Locate the cell with the specified text and output its [X, Y] center coordinate. 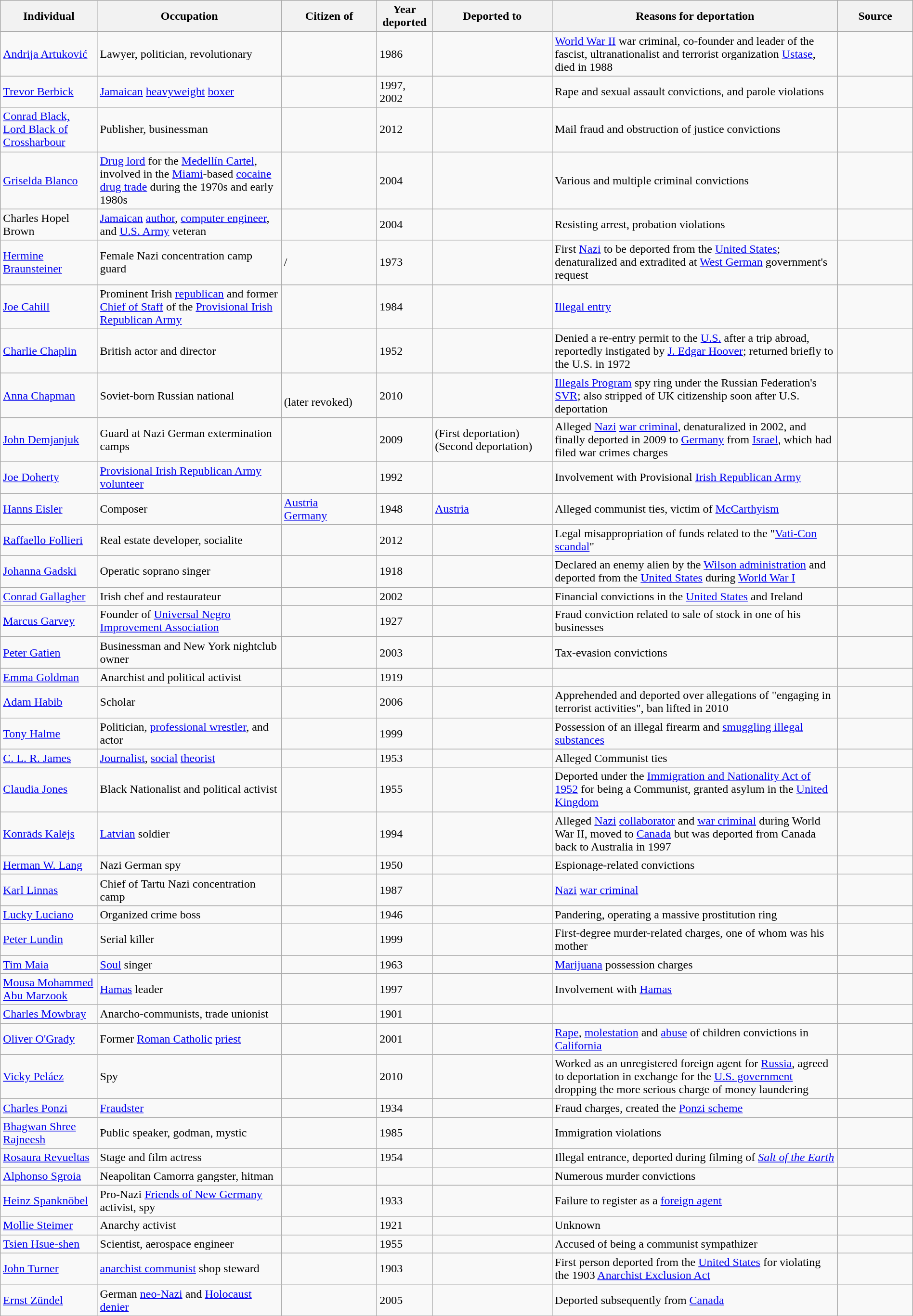
Guard at Nazi German extermination camps [189, 439]
Johanna Gadski [49, 572]
Occupation [189, 16]
Anarcho-communists, trade unionist [189, 1014]
Adam Habib [49, 702]
Rape and sexual assault convictions, and parole violations [695, 91]
Anna Chapman [49, 395]
Involvement with Hamas [695, 990]
Alleged Communist ties [695, 758]
1997, 2002 [404, 91]
Fraud charges, created the Ponzi scheme [695, 1108]
Deported to [492, 16]
German neo-Nazi and Holocaust denier [189, 1300]
1985 [404, 1133]
Bhagwan Shree Rajneesh [49, 1133]
1933 [404, 1200]
Hermine Braunsteiner [49, 262]
Deported subsequently from Canada [695, 1300]
Mousa Mohammed Abu Marzook [49, 990]
1950 [404, 865]
1921 [404, 1226]
Anarchy activist [189, 1226]
1986 [404, 54]
Spy [189, 1077]
Alleged Nazi war criminal, denaturalized in 2002, and finally deported in 2009 to Germany from Israel, which had filed war crimes charges [695, 439]
Rape, molestation and abuse of children convictions in California [695, 1039]
Accused of being a communist sympathizer [695, 1244]
Illegal entry [695, 307]
1953 [404, 758]
Illegals Program spy ring under the Russian Federation's SVR; also stripped of UK citizenship soon after U.S. deportation [695, 395]
C. L. R. James [49, 758]
Drug lord for the Medellín Cartel, involved in the Miami-based cocaine drug trade during the 1970s and early 1980s [189, 180]
Soviet-born Russian national [189, 395]
1934 [404, 1108]
1919 [404, 677]
Pandering, operating a massive prostitution ring [695, 915]
Illegal entrance, deported during filming of Salt of the Earth [695, 1158]
Oliver O'Grady [49, 1039]
/ [329, 262]
Herman W. Lang [49, 865]
Real estate developer, socialite [189, 540]
Claudia Jones [49, 789]
Founder of Universal Negro Improvement Association [189, 621]
1997 [404, 990]
Raffaello Follieri [49, 540]
2002 [404, 596]
Griselda Blanco [49, 180]
Scientist, aerospace engineer [189, 1244]
Black Nationalist and political activist [189, 789]
(First deportation) (Second deportation) [492, 439]
Hamas leader [189, 990]
Charles Hopel Brown [49, 224]
Emma Goldman [49, 677]
Female Nazi concentration camp guard [189, 262]
John Turner [49, 1269]
Tony Halme [49, 734]
Charles Ponzi [49, 1108]
Rosaura Revueltas [49, 1158]
Charles Mowbray [49, 1014]
British actor and director [189, 351]
Citizen of [329, 16]
Charlie Chaplin [49, 351]
Soul singer [189, 964]
Numerous murder convictions [695, 1176]
Operatic soprano singer [189, 572]
1963 [404, 964]
1987 [404, 890]
Source [875, 16]
Publisher, businessman [189, 129]
Businessman and New York nightclub owner [189, 653]
1918 [404, 572]
Mollie Steimer [49, 1226]
Pro-Nazi Friends of New Germany activist, spy [189, 1200]
1948 [404, 508]
Karl Linnas [49, 890]
1994 [404, 834]
Year deported [404, 16]
Former Roman Catholic priest [189, 1039]
Trevor Berbick [49, 91]
Ernst Zündel [49, 1300]
Resisting arrest, probation violations [695, 224]
Heinz Spanknöbel [49, 1200]
Failure to register as a foreign agent [695, 1200]
Alleged communist ties, victim of McCarthyism [695, 508]
Marcus Garvey [49, 621]
Possession of an illegal firearm and smuggling illegal substances [695, 734]
Mail fraud and obstruction of justice convictions [695, 129]
First person deported from the United States for violating the 1903 Anarchist Exclusion Act [695, 1269]
First-degree murder-related charges, one of whom was his mother [695, 940]
Espionage-related convictions [695, 865]
2001 [404, 1039]
1992 [404, 477]
Neapolitan Camorra gangster, hitman [189, 1176]
Austria [492, 508]
Tim Maia [49, 964]
Vicky Peláez [49, 1077]
(later revoked) [329, 395]
Apprehended and deported over allegations of "engaging in terrorist activities", ban lifted in 2010 [695, 702]
Conrad Black, Lord Black of Crossharbour [49, 129]
Provisional Irish Republican Army volunteer [189, 477]
Individual [49, 16]
Tsien Hsue-shen [49, 1244]
1901 [404, 1014]
Journalist, social theorist [189, 758]
Deported under the Immigration and Nationality Act of 1952 for being a Communist, granted asylum in the United Kingdom [695, 789]
2005 [404, 1300]
Unknown [695, 1226]
1984 [404, 307]
2006 [404, 702]
Legal misappropriation of funds related to the "Vati-Con scandal" [695, 540]
Nazi German spy [189, 865]
Prominent Irish republican and former Chief of Staff of the Provisional Irish Republican Army [189, 307]
Joe Doherty [49, 477]
1954 [404, 1158]
1927 [404, 621]
Jamaican author, computer engineer, and U.S. Army veteran [189, 224]
Austria Germany [329, 508]
2003 [404, 653]
Irish chef and restaurateur [189, 596]
Lucky Luciano [49, 915]
Alphonso Sgroia [49, 1176]
Financial convictions in the United States and Ireland [695, 596]
Nazi war criminal [695, 890]
1952 [404, 351]
John Demjanjuk [49, 439]
1973 [404, 262]
Tax-evasion convictions [695, 653]
Involvement with Provisional Irish Republican Army [695, 477]
World War II war criminal, co-founder and leader of the fascist, ultranationalist and terrorist organization Ustase, died in 1988 [695, 54]
Politician, professional wrestler, and actor [189, 734]
Conrad Gallagher [49, 596]
Reasons for deportation [695, 16]
Joe Cahill [49, 307]
Hanns Eisler [49, 508]
Fraud conviction related to sale of stock in one of his businesses [695, 621]
Marijuana possession charges [695, 964]
Organized crime boss [189, 915]
Andrija Artuković [49, 54]
1903 [404, 1269]
Jamaican heavyweight boxer [189, 91]
Various and multiple criminal convictions [695, 180]
Scholar [189, 702]
Peter Gatien [49, 653]
Fraudster [189, 1108]
2009 [404, 439]
Anarchist and political activist [189, 677]
Alleged Nazi collaborator and war criminal during World War II, moved to Canada but was deported from Canada back to Australia in 1997 [695, 834]
anarchist communist shop steward [189, 1269]
Immigration violations [695, 1133]
Serial killer [189, 940]
Peter Lundin [49, 940]
1946 [404, 915]
Stage and film actress [189, 1158]
Declared an enemy alien by the Wilson administration and deported from the United States during World War I [695, 572]
Konrāds Kalējs [49, 834]
First Nazi to be deported from the United States; denaturalized and extradited at West German government's request [695, 262]
Denied a re-entry permit to the U.S. after a trip abroad, reportedly instigated by J. Edgar Hoover; returned briefly to the U.S. in 1972 [695, 351]
Composer [189, 508]
Chief of Tartu Nazi concentration camp [189, 890]
Lawyer, politician, revolutionary [189, 54]
Latvian soldier [189, 834]
Public speaker, godman, mystic [189, 1133]
